Capture the cell that displays the provided text and extract its (X, Y) central coordinate. 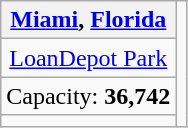
Capacity: 36,742 (88, 96)
Miami, Florida (88, 20)
LoanDepot Park (88, 58)
